Provide the (x, y) coordinate of the cell's center where the given text is located.  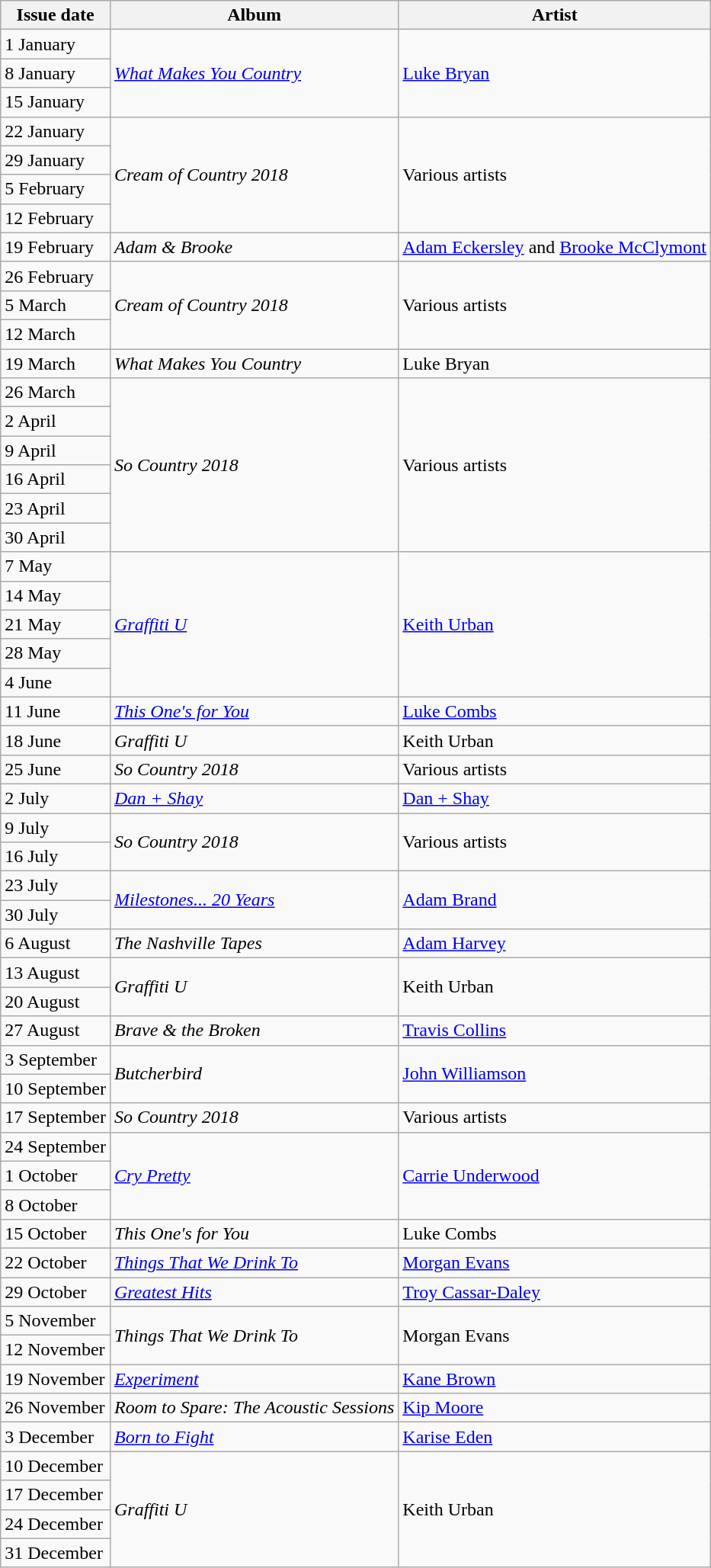
1 January (56, 44)
26 March (56, 393)
6 August (56, 944)
Kip Moore (555, 1408)
1 October (56, 1175)
14 May (56, 595)
31 December (56, 1553)
12 March (56, 334)
27 August (56, 1031)
Issue date (56, 15)
21 May (56, 624)
12 February (56, 218)
2 July (56, 798)
22 January (56, 131)
Butcherbird (254, 1074)
17 September (56, 1117)
3 September (56, 1060)
Artist (555, 15)
13 August (56, 973)
5 February (56, 189)
Album (254, 15)
16 July (56, 857)
7 May (56, 566)
Milestones... 20 Years (254, 900)
19 November (56, 1379)
9 April (56, 451)
28 May (56, 653)
Room to Spare: The Acoustic Sessions (254, 1408)
10 September (56, 1089)
15 January (56, 102)
John Williamson (555, 1074)
12 November (56, 1350)
26 February (56, 276)
Adam Brand (555, 900)
Brave & the Broken (254, 1031)
Adam Eckersley and Brooke McClymont (555, 247)
15 October (56, 1233)
18 June (56, 740)
25 June (56, 769)
Adam Harvey (555, 944)
26 November (56, 1408)
23 July (56, 886)
20 August (56, 1002)
30 April (56, 537)
2 April (56, 422)
8 October (56, 1204)
10 December (56, 1466)
Troy Cassar-Daley (555, 1292)
Cry Pretty (254, 1175)
Experiment (254, 1379)
3 December (56, 1437)
30 July (56, 915)
24 September (56, 1146)
4 June (56, 682)
The Nashville Tapes (254, 944)
29 January (56, 160)
Born to Fight (254, 1437)
5 March (56, 305)
8 January (56, 73)
17 December (56, 1495)
19 February (56, 247)
Carrie Underwood (555, 1175)
Adam & Brooke (254, 247)
Kane Brown (555, 1379)
19 March (56, 364)
5 November (56, 1321)
Karise Eden (555, 1437)
23 April (56, 508)
29 October (56, 1292)
11 June (56, 711)
22 October (56, 1262)
Greatest Hits (254, 1292)
9 July (56, 827)
24 December (56, 1524)
Travis Collins (555, 1031)
16 April (56, 479)
